Scan for the cell matching the given text and deliver its [x, y] coordinate at center. 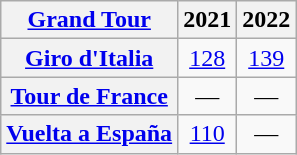
2021 [208, 20]
139 [266, 58]
110 [208, 134]
Tour de France [90, 96]
2022 [266, 20]
Grand Tour [90, 20]
128 [208, 58]
Giro d'Italia [90, 58]
Vuelta a España [90, 134]
